Identify which cell holds the provided text, then report its (x, y) central coordinate. 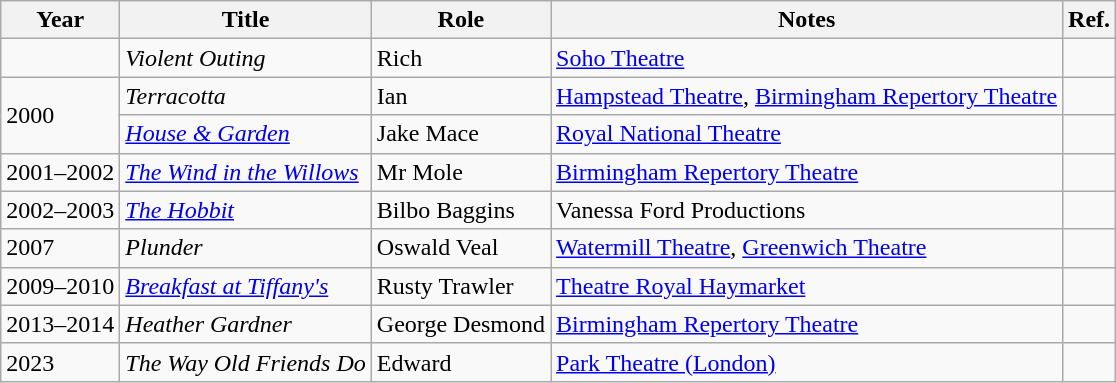
Bilbo Baggins (460, 210)
Edward (460, 362)
Oswald Veal (460, 248)
Title (246, 20)
Vanessa Ford Productions (807, 210)
Terracotta (246, 96)
The Wind in the Willows (246, 172)
Hampstead Theatre, Birmingham Repertory Theatre (807, 96)
Royal National Theatre (807, 134)
Theatre Royal Haymarket (807, 286)
The Hobbit (246, 210)
2013–2014 (60, 324)
Ian (460, 96)
Ref. (1090, 20)
Breakfast at Tiffany's (246, 286)
Notes (807, 20)
House & Garden (246, 134)
2000 (60, 115)
Role (460, 20)
Jake Mace (460, 134)
Violent Outing (246, 58)
Soho Theatre (807, 58)
Mr Mole (460, 172)
2009–2010 (60, 286)
2001–2002 (60, 172)
Plunder (246, 248)
2023 (60, 362)
Year (60, 20)
Rusty Trawler (460, 286)
2007 (60, 248)
Park Theatre (London) (807, 362)
Watermill Theatre, Greenwich Theatre (807, 248)
The Way Old Friends Do (246, 362)
Heather Gardner (246, 324)
2002–2003 (60, 210)
Rich (460, 58)
George Desmond (460, 324)
